Determine the (x, y) coordinate at the center of the cell enclosing the given text.  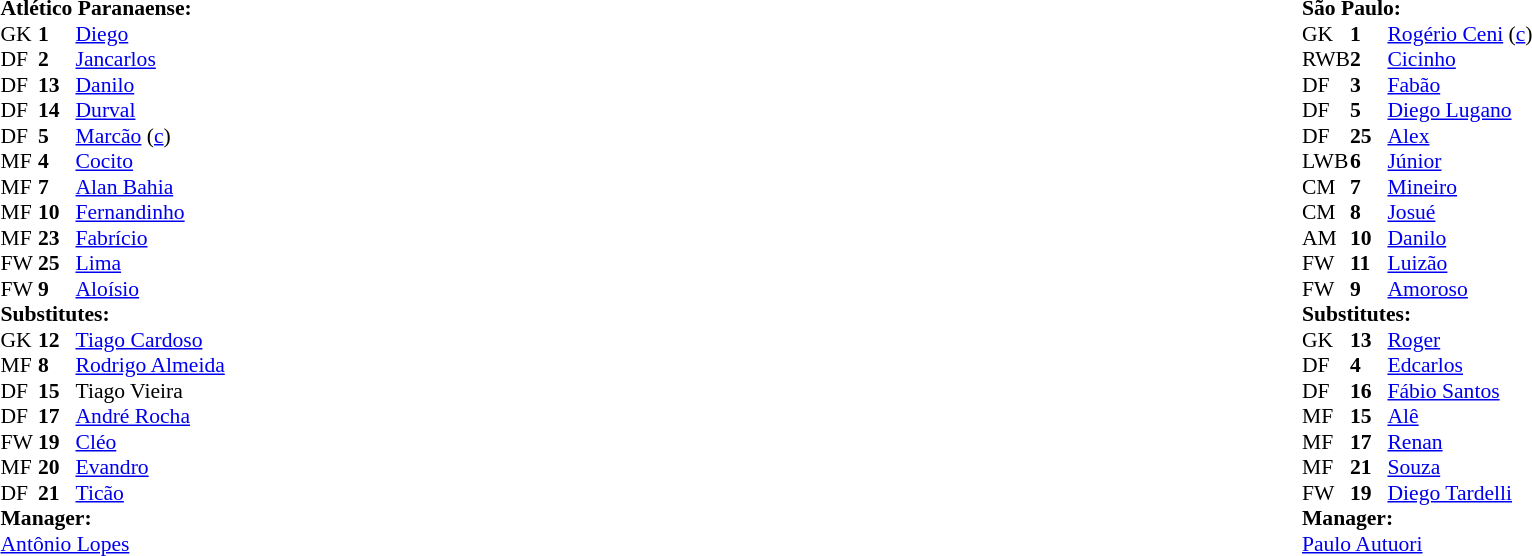
3 (1369, 85)
Ticão (150, 493)
Durval (150, 111)
Roger (1460, 340)
AM (1326, 238)
Cicinho (1460, 59)
Tiago Vieira (150, 391)
Evandro (150, 467)
Júnior (1460, 161)
Renan (1460, 442)
Luizão (1460, 263)
Diego (150, 34)
Alan Bahia (150, 187)
14 (57, 111)
Fabão (1460, 85)
20 (57, 467)
André Rocha (150, 417)
23 (57, 238)
RWB (1326, 59)
Rogério Ceni (c) (1460, 34)
Fernandinho (150, 213)
Fabrício (150, 238)
Rodrigo Almeida (150, 365)
Mineiro (1460, 187)
Substitutes: (112, 315)
Aloísio (150, 289)
Alex (1460, 136)
Josué (1460, 213)
Marcão (c) (150, 136)
6 (1369, 161)
Cléo (150, 442)
Diego Tardelli (1460, 493)
Diego Lugano (1460, 111)
11 (1369, 263)
Amoroso (1460, 289)
Alê (1460, 417)
Jancarlos (150, 59)
Lima (150, 263)
12 (57, 340)
LWB (1326, 161)
Fábio Santos (1460, 391)
Tiago Cardoso (150, 340)
16 (1369, 391)
Souza (1460, 467)
Manager: (112, 519)
Edcarlos (1460, 365)
Cocito (150, 161)
